For the text-containing cell, return its midpoint in [x, y] coordinate format. 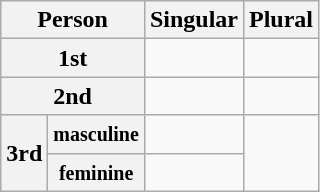
feminine [96, 172]
2nd [73, 96]
Person [73, 20]
1st [73, 58]
Plural [280, 20]
masculine [96, 134]
Singular [194, 20]
3rd [24, 153]
